Search for the cell housing the specified text and yield its [x, y] center coordinate. 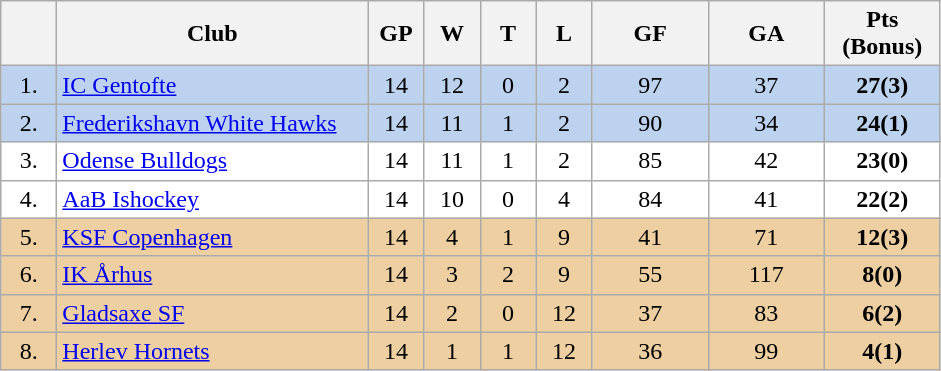
36 [650, 351]
5. [29, 237]
7. [29, 313]
6. [29, 275]
85 [650, 161]
IK Århus [212, 275]
6(2) [882, 313]
22(2) [882, 199]
90 [650, 123]
84 [650, 199]
Club [212, 34]
GF [650, 34]
L [564, 34]
T [508, 34]
GP [396, 34]
34 [766, 123]
99 [766, 351]
27(3) [882, 85]
Frederikshavn White Hawks [212, 123]
10 [452, 199]
1. [29, 85]
24(1) [882, 123]
GA [766, 34]
Gladsaxe SF [212, 313]
W [452, 34]
2. [29, 123]
8(0) [882, 275]
83 [766, 313]
55 [650, 275]
4. [29, 199]
3. [29, 161]
117 [766, 275]
Herlev Hornets [212, 351]
Pts (Bonus) [882, 34]
97 [650, 85]
AaB Ishockey [212, 199]
Odense Bulldogs [212, 161]
12(3) [882, 237]
8. [29, 351]
KSF Copenhagen [212, 237]
3 [452, 275]
IC Gentofte [212, 85]
71 [766, 237]
4(1) [882, 351]
23(0) [882, 161]
42 [766, 161]
